Scan for the cell matching the given text and deliver its (x, y) coordinate at center. 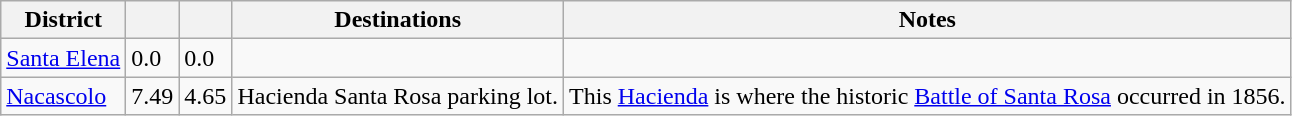
Hacienda Santa Rosa parking lot. (398, 96)
Destinations (398, 20)
Santa Elena (64, 58)
Nacascolo (64, 96)
Notes (928, 20)
4.65 (206, 96)
This Hacienda is where the historic Battle of Santa Rosa occurred in 1856. (928, 96)
7.49 (152, 96)
District (64, 20)
